Determine the (X, Y) coordinate at the center of the cell enclosing the given text.  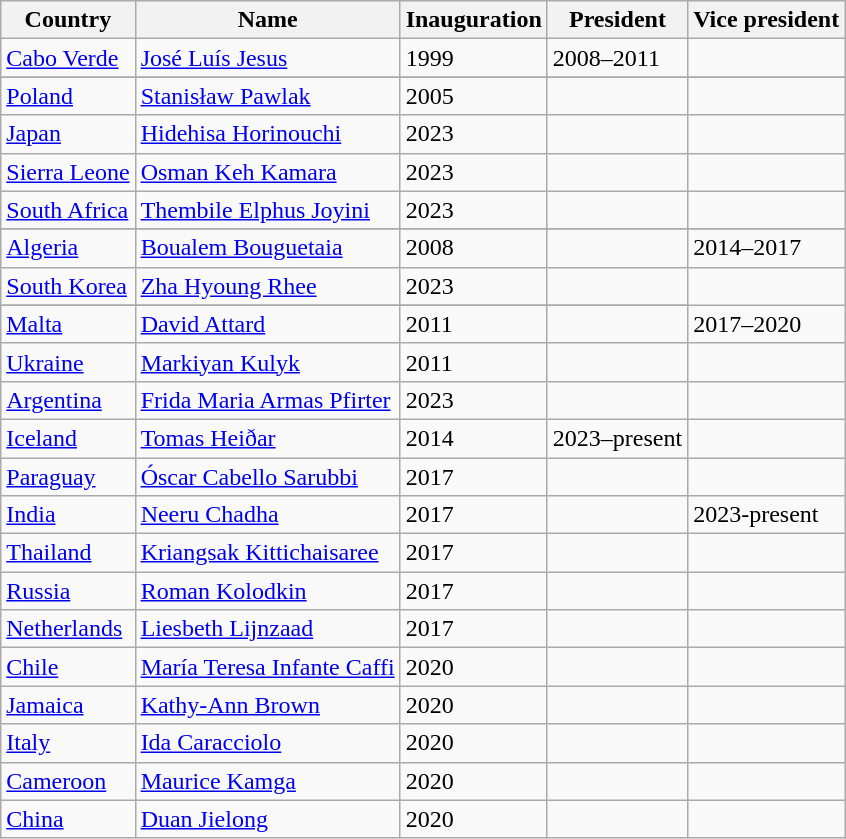
Duan Jielong (268, 819)
2014 (474, 438)
Name (268, 20)
Thailand (68, 553)
Thembile Elphus Joyini (268, 210)
Ukraine (68, 362)
Poland (68, 96)
Cabo Verde (68, 58)
Stanisław Pawlak (268, 96)
Vice president (766, 20)
María Teresa Infante Caffi (268, 667)
South Korea (68, 286)
2023–present (617, 438)
1999 (474, 58)
Argentina (68, 400)
India (68, 515)
Italy (68, 743)
President (617, 20)
Chile (68, 667)
Sierra Leone (68, 172)
José Luís Jesus (268, 58)
Markiyan Kulyk (268, 362)
2008 (474, 248)
China (68, 819)
Frida Maria Armas Pfirter (268, 400)
2017–2020 (766, 324)
Óscar Cabello Sarubbi (268, 477)
Jamaica (68, 705)
Hidehisa Horinouchi (268, 134)
Inauguration (474, 20)
Japan (68, 134)
Neeru Chadha (268, 515)
2014–2017 (766, 248)
Boualem Bouguetaia (268, 248)
Tomas Heiðar (268, 438)
South Africa (68, 210)
Kathy-Ann Brown (268, 705)
Osman Keh Kamara (268, 172)
Roman Kolodkin (268, 591)
Russia (68, 591)
David Attard (268, 324)
Netherlands (68, 629)
Kriangsak Kittichaisaree (268, 553)
Iceland (68, 438)
Malta (68, 324)
Cameroon (68, 781)
Algeria (68, 248)
Country (68, 20)
Ida Caracciolo (268, 743)
2005 (474, 96)
Maurice Kamga (268, 781)
2023-present (766, 515)
Paraguay (68, 477)
Zha Hyoung Rhee (268, 286)
2008–2011 (617, 58)
Liesbeth Lijnzaad (268, 629)
